Detect which cell encompasses the target text, then output its (x, y) center coordinate. 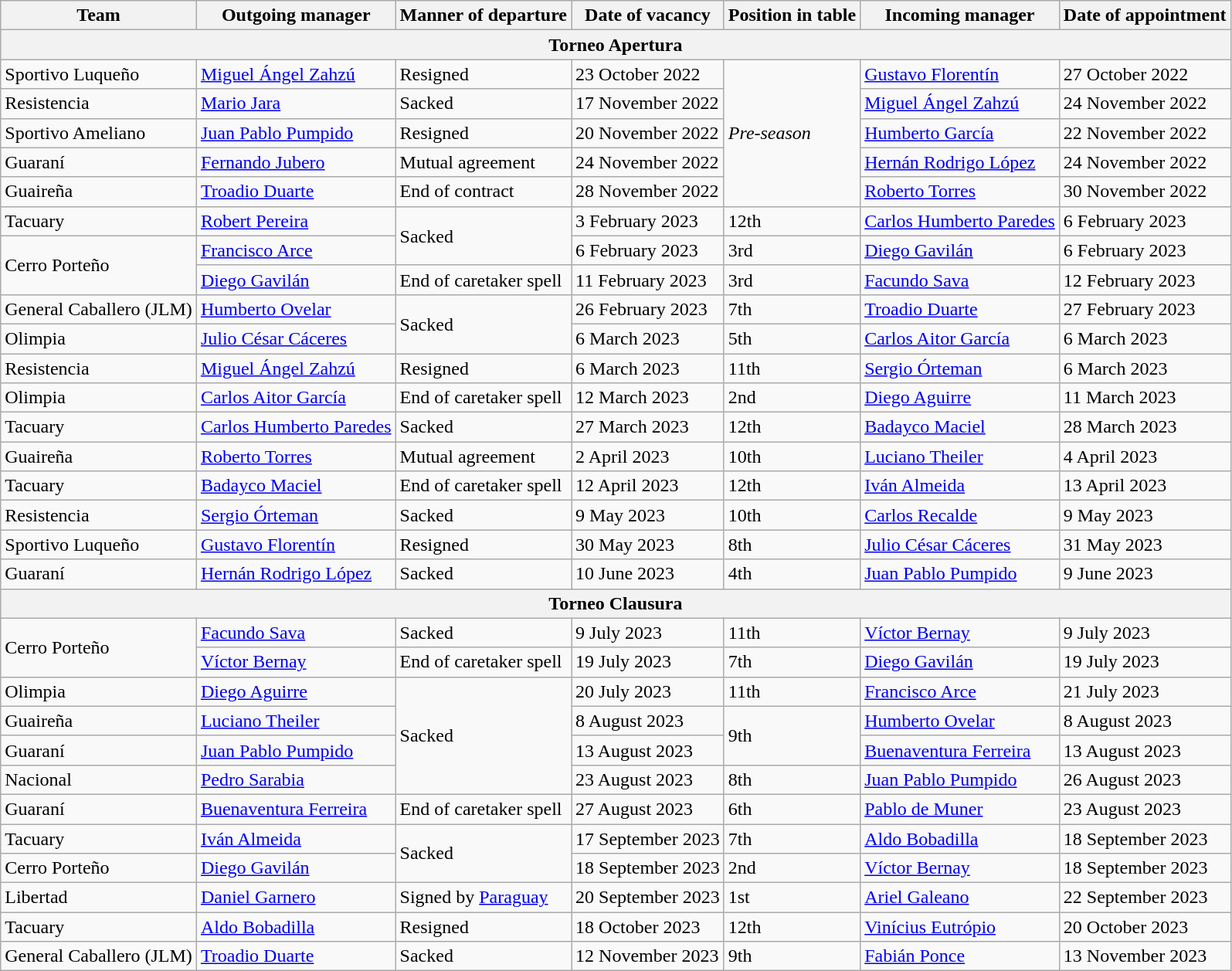
Torneo Apertura (616, 45)
3 February 2023 (648, 221)
Fabián Ponce (960, 956)
22 September 2023 (1145, 898)
Outgoing manager (296, 15)
Daniel Garnero (296, 898)
End of contract (484, 192)
11 February 2023 (648, 280)
21 July 2023 (1145, 691)
18 October 2023 (648, 927)
13 November 2023 (1145, 956)
12 November 2023 (648, 956)
4 April 2023 (1145, 457)
27 March 2023 (648, 427)
17 September 2023 (648, 838)
9 June 2023 (1145, 574)
20 September 2023 (648, 898)
11 March 2023 (1145, 398)
10 June 2023 (648, 574)
23 October 2022 (648, 74)
Mario Jara (296, 104)
27 October 2022 (1145, 74)
12 February 2023 (1145, 280)
Fernando Jubero (296, 162)
20 November 2022 (648, 133)
Date of appointment (1145, 15)
30 November 2022 (1145, 192)
13 April 2023 (1145, 486)
Pedro Sarabia (296, 779)
Carlos Recalde (960, 515)
26 August 2023 (1145, 779)
28 March 2023 (1145, 427)
22 November 2022 (1145, 133)
Torneo Clausura (616, 603)
30 May 2023 (648, 545)
20 October 2023 (1145, 927)
Ariel Galeano (960, 898)
Vinícius Eutrópio (960, 927)
12 March 2023 (648, 398)
26 February 2023 (648, 309)
1st (792, 898)
Date of vacancy (648, 15)
Humberto García (960, 133)
Nacional (99, 779)
Manner of departure (484, 15)
27 August 2023 (648, 809)
Robert Pereira (296, 221)
Sportivo Ameliano (99, 133)
Team (99, 15)
5th (792, 338)
2 April 2023 (648, 457)
31 May 2023 (1145, 545)
27 February 2023 (1145, 309)
12 April 2023 (648, 486)
4th (792, 574)
17 November 2022 (648, 104)
Incoming manager (960, 15)
Pre-season (792, 133)
6th (792, 809)
Signed by Paraguay (484, 898)
20 July 2023 (648, 691)
Libertad (99, 898)
Position in table (792, 15)
28 November 2022 (648, 192)
Pablo de Muner (960, 809)
